Identify which cell holds the provided text, then report its (x, y) central coordinate. 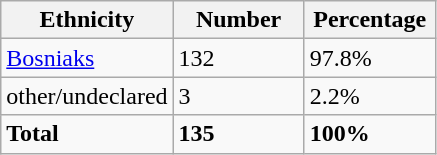
other/undeclared (87, 96)
Ethnicity (87, 20)
132 (238, 58)
3 (238, 96)
Total (87, 134)
100% (370, 134)
2.2% (370, 96)
Percentage (370, 20)
Number (238, 20)
135 (238, 134)
Bosniaks (87, 58)
97.8% (370, 58)
